Determine the (x, y) coordinate at the center of the cell enclosing the given text.  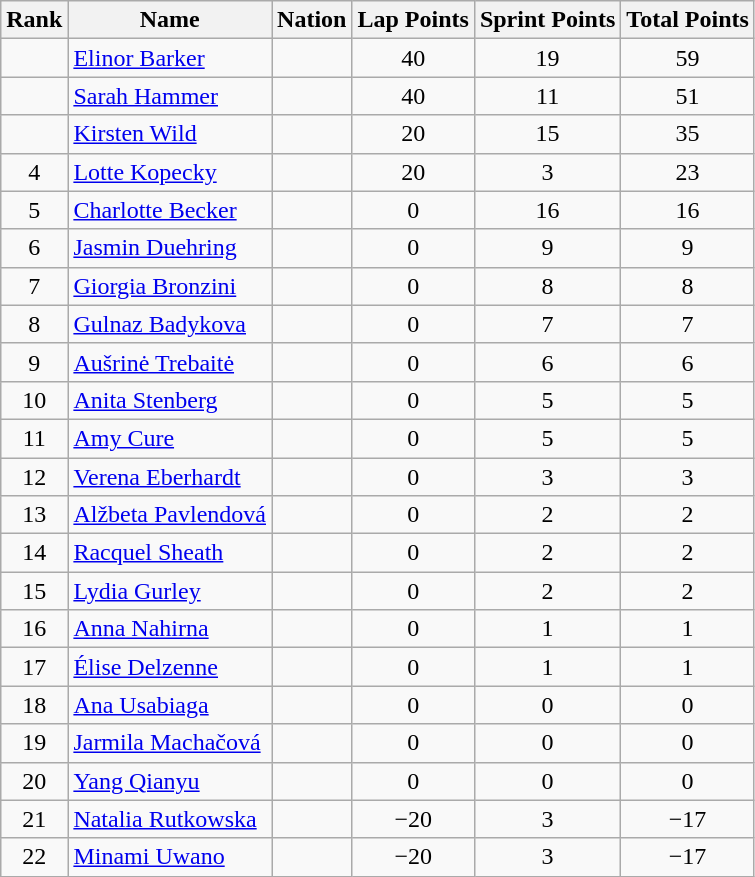
Kirsten Wild (170, 134)
Alžbeta Pavlendová (170, 515)
Lydia Gurley (170, 591)
51 (688, 96)
Verena Eberhardt (170, 477)
Yang Qianyu (170, 781)
Élise Delzenne (170, 667)
Anna Nahirna (170, 629)
Lap Points (413, 20)
Amy Cure (170, 438)
4 (34, 172)
Nation (312, 20)
21 (34, 819)
18 (34, 705)
10 (34, 400)
Lotte Kopecky (170, 172)
Natalia Rutkowska (170, 819)
Gulnaz Badykova (170, 324)
12 (34, 477)
Sprint Points (547, 20)
13 (34, 515)
Total Points (688, 20)
23 (688, 172)
22 (34, 857)
17 (34, 667)
59 (688, 58)
Ana Usabiaga (170, 705)
Rank (34, 20)
14 (34, 553)
Racquel Sheath (170, 553)
Jasmin Duehring (170, 248)
Aušrinė Trebaitė (170, 362)
35 (688, 134)
Anita Stenberg (170, 400)
Jarmila Machačová (170, 743)
Charlotte Becker (170, 210)
Elinor Barker (170, 58)
Name (170, 20)
Sarah Hammer (170, 96)
Giorgia Bronzini (170, 286)
Minami Uwano (170, 857)
